Locate the cell with the specified text and output its (X, Y) center coordinate. 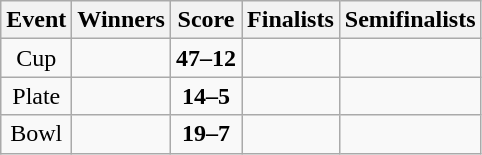
19–7 (206, 134)
14–5 (206, 96)
47–12 (206, 58)
Bowl (36, 134)
Finalists (291, 20)
Winners (122, 20)
Score (206, 20)
Cup (36, 58)
Semifinalists (410, 20)
Event (36, 20)
Plate (36, 96)
